Capture the cell that displays the provided text and extract its [X, Y] central coordinate. 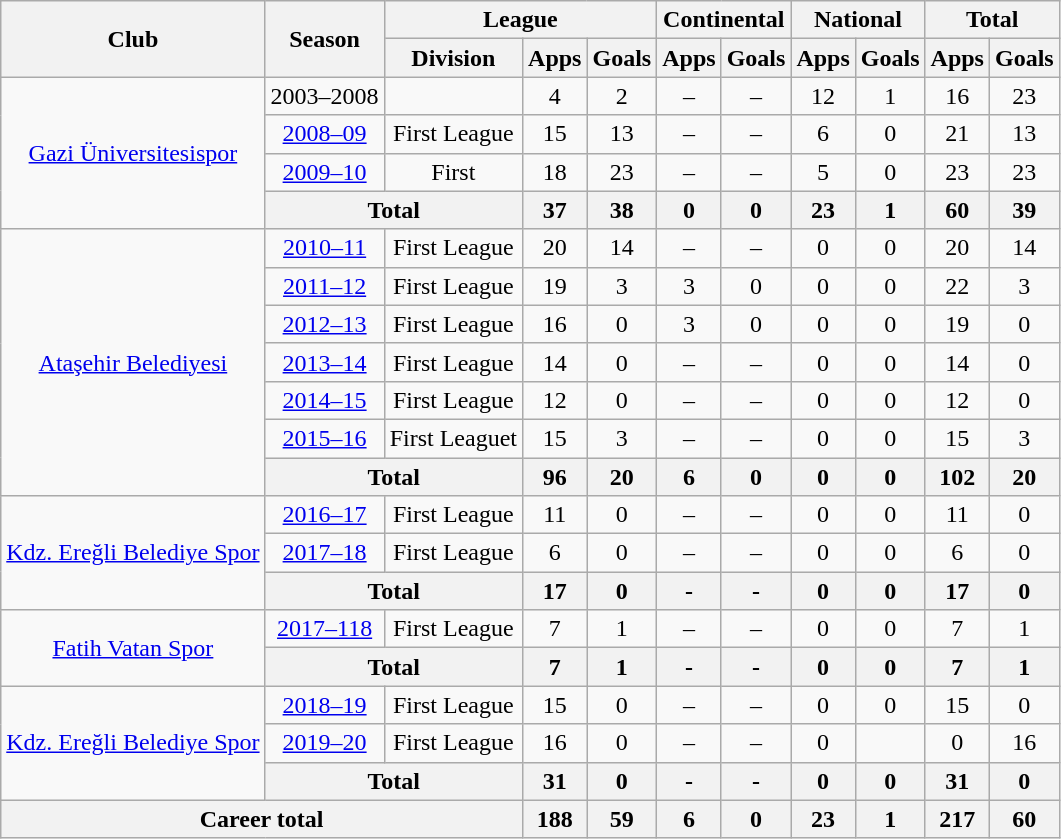
Fatih Vatan Spor [133, 648]
22 [957, 286]
37 [555, 210]
2015–16 [324, 438]
2018–19 [324, 705]
Gazi Üniversitesispor [133, 153]
38 [622, 210]
2008–09 [324, 134]
2010–11 [324, 248]
Division [453, 58]
Club [133, 39]
2013–14 [324, 362]
4 [555, 96]
2012–13 [324, 324]
21 [957, 134]
League [520, 20]
2019–20 [324, 743]
2014–15 [324, 400]
96 [555, 477]
First [453, 172]
Continental [724, 20]
2003–2008 [324, 96]
Ataşehir Belediyesi [133, 362]
2011–12 [324, 286]
Career total [262, 819]
39 [1024, 210]
2017–18 [324, 553]
Season [324, 39]
2016–17 [324, 515]
188 [555, 819]
National [858, 20]
2 [622, 96]
18 [555, 172]
2017–118 [324, 629]
5 [823, 172]
217 [957, 819]
2009–10 [324, 172]
59 [622, 819]
102 [957, 477]
First Leaguet [453, 438]
